Detect which cell encompasses the target text, then output its [x, y] center coordinate. 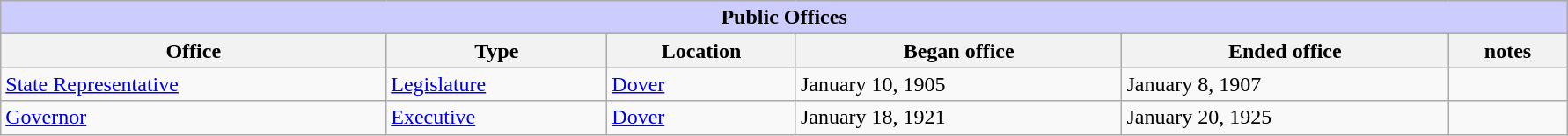
January 18, 1921 [959, 118]
Governor [194, 118]
Public Offices [785, 18]
January 8, 1907 [1285, 84]
Ended office [1285, 51]
Location [702, 51]
January 20, 1925 [1285, 118]
Type [496, 51]
Legislature [496, 84]
January 10, 1905 [959, 84]
Began office [959, 51]
Executive [496, 118]
Office [194, 51]
State Representative [194, 84]
notes [1508, 51]
